Scan for the cell matching the given text and deliver its [X, Y] coordinate at center. 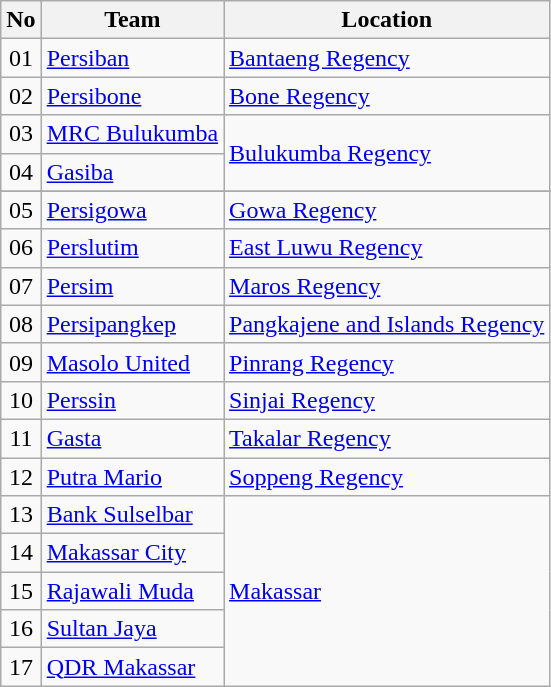
17 [21, 667]
Persibone [132, 96]
Persim [132, 286]
Sultan Jaya [132, 629]
11 [21, 438]
06 [21, 248]
Pangkajene and Islands Regency [387, 324]
Perslutim [132, 248]
12 [21, 477]
Gasiba [132, 172]
Makassar City [132, 553]
Takalar Regency [387, 438]
02 [21, 96]
08 [21, 324]
16 [21, 629]
15 [21, 591]
Soppeng Regency [387, 477]
Persigowa [132, 210]
Putra Mario [132, 477]
Pinrang Regency [387, 362]
10 [21, 400]
Bank Sulselbar [132, 515]
05 [21, 210]
Bulukumba Regency [387, 153]
MRC Bulukumba [132, 134]
East Luwu Regency [387, 248]
QDR Makassar [132, 667]
Masolo United [132, 362]
09 [21, 362]
07 [21, 286]
Gowa Regency [387, 210]
Bone Regency [387, 96]
Rajawali Muda [132, 591]
Makassar [387, 591]
Bantaeng Regency [387, 58]
Sinjai Regency [387, 400]
Persiban [132, 58]
03 [21, 134]
Team [132, 20]
Persipangkep [132, 324]
Maros Regency [387, 286]
Location [387, 20]
04 [21, 172]
01 [21, 58]
Gasta [132, 438]
No [21, 20]
13 [21, 515]
14 [21, 553]
Perssin [132, 400]
